For the text-containing cell, return its midpoint in (x, y) coordinate format. 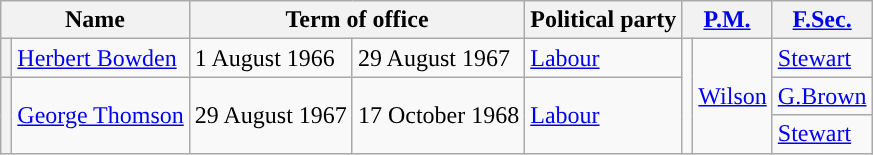
Political party (604, 20)
Term of office (356, 20)
Wilson (732, 96)
Herbert Bowden (100, 58)
1 August 1966 (270, 58)
P.M. (727, 20)
Name (96, 20)
George Thomson (100, 115)
17 October 1968 (438, 115)
G.Brown (822, 96)
F.Sec. (822, 20)
